Pinpoint the cell where the given text exists, returning its (x, y) midpoint coordinate. 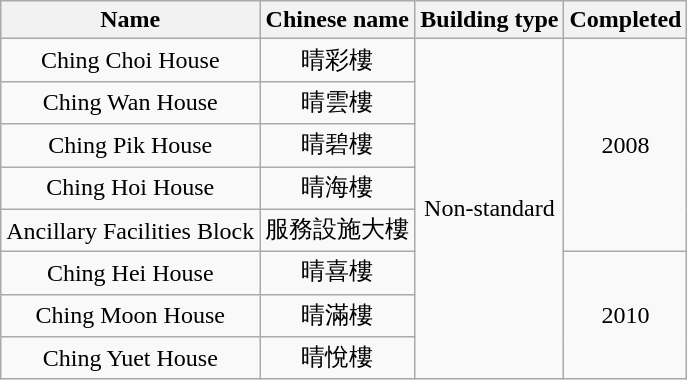
Non-standard (490, 209)
Building type (490, 20)
Ching Wan House (130, 102)
晴雲樓 (338, 102)
晴海樓 (338, 188)
Ching Hei House (130, 274)
晴碧樓 (338, 146)
Name (130, 20)
2010 (626, 316)
晴悅樓 (338, 358)
Ching Choi House (130, 60)
Completed (626, 20)
Ching Hoi House (130, 188)
晴滿樓 (338, 316)
Ching Moon House (130, 316)
Ching Pik House (130, 146)
晴彩樓 (338, 60)
Ancillary Facilities Block (130, 230)
晴喜樓 (338, 274)
Chinese name (338, 20)
Ching Yuet House (130, 358)
服務設施大樓 (338, 230)
2008 (626, 146)
